Detect which cell encompasses the target text, then output its [X, Y] center coordinate. 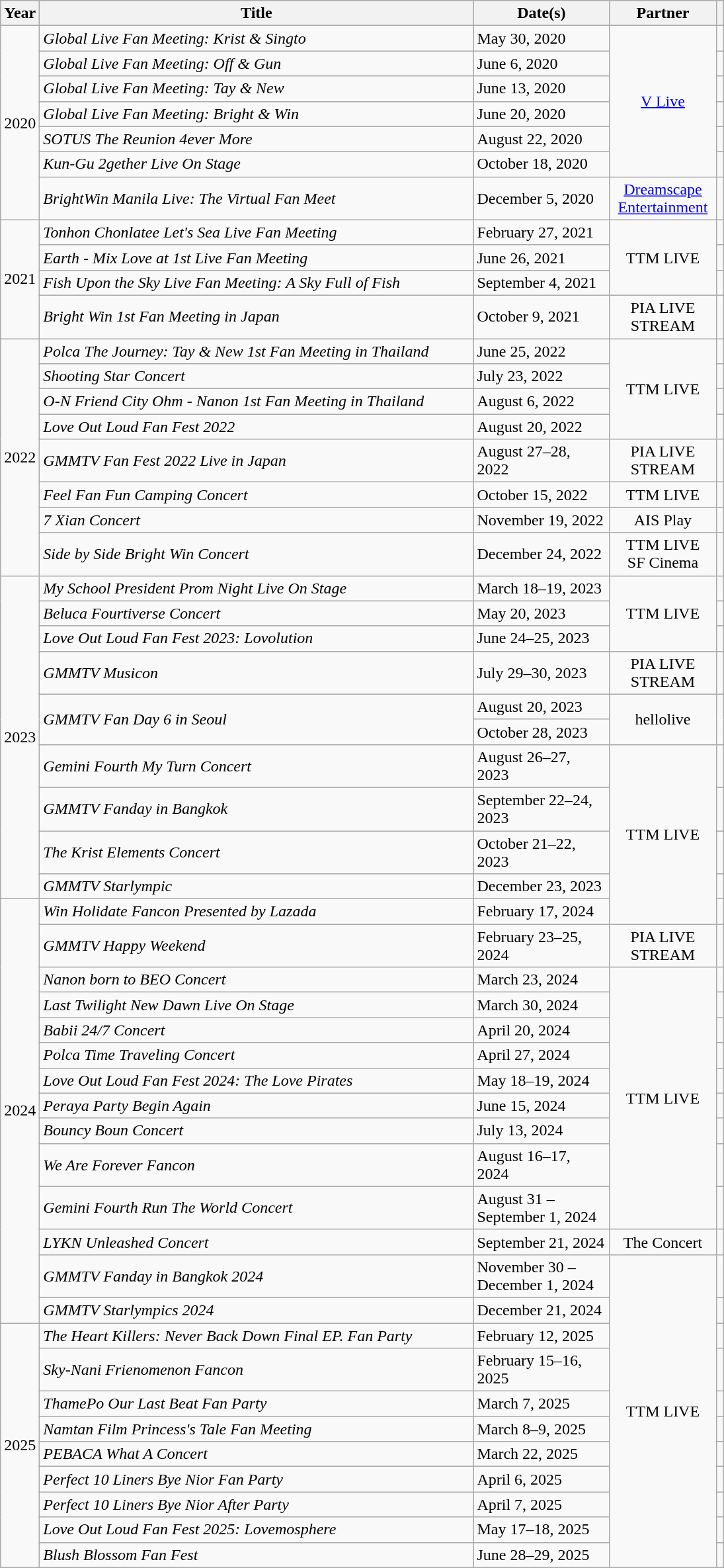
Partner [663, 13]
December 5, 2020 [542, 198]
October 9, 2021 [542, 316]
Sky-Nani Frienomenon Fancon [257, 1370]
April 20, 2024 [542, 1030]
Perfect 10 Liners Bye Nior Fan Party [257, 1479]
2023 [20, 737]
August 6, 2022 [542, 402]
April 7, 2025 [542, 1504]
LYKN Unleashed Concert [257, 1242]
March 22, 2025 [542, 1454]
Love Out Loud Fan Fest 2022 [257, 427]
December 21, 2024 [542, 1310]
Date(s) [542, 13]
Kun-Gu 2gether Live On Stage [257, 164]
Polca The Journey: Tay & New 1st Fan Meeting in Thailand [257, 351]
July 23, 2022 [542, 376]
Earth - Mix Love at 1st Live Fan Meeting [257, 257]
Polca Time Traveling Concert [257, 1055]
May 20, 2023 [542, 613]
Namtan Film Princess's Tale Fan Meeting [257, 1429]
Nanon born to BEO Concert [257, 980]
GMMTV Fanday in Bangkok 2024 [257, 1276]
April 27, 2024 [542, 1055]
Love Out Loud Fan Fest 2023: Lovolution [257, 638]
The Krist Elements Concert [257, 852]
Shooting Star Concert [257, 376]
Fish Upon the Sky Live Fan Meeting: A Sky Full of Fish [257, 283]
August 20, 2023 [542, 707]
The Heart Killers: Never Back Down Final EP. Fan Party [257, 1336]
September 4, 2021 [542, 283]
O-N Friend City Ohm - Nanon 1st Fan Meeting in Thailand [257, 402]
Global Live Fan Meeting: Bright & Win [257, 114]
Global Live Fan Meeting: Off & Gun [257, 64]
2021 [20, 279]
2020 [20, 123]
October 28, 2023 [542, 732]
February 17, 2024 [542, 912]
August 27–28, 2022 [542, 460]
Love Out Loud Fan Fest 2025: Lovemosphere [257, 1530]
May 17–18, 2025 [542, 1530]
February 27, 2021 [542, 232]
GMMTV Starlympics 2024 [257, 1310]
Babii 24/7 Concert [257, 1030]
GMMTV Fan Day 6 in Seoul [257, 719]
March 18–19, 2023 [542, 588]
Global Live Fan Meeting: Krist & Singto [257, 38]
Feel Fan Fun Camping Concert [257, 495]
August 22, 2020 [542, 139]
July 13, 2024 [542, 1131]
Peraya Party Begin Again [257, 1106]
Global Live Fan Meeting: Tay & New [257, 89]
Love Out Loud Fan Fest 2024: The Love Pirates [257, 1080]
Perfect 10 Liners Bye Nior After Party [257, 1504]
September 21, 2024 [542, 1242]
Blush Blossom Fan Fest [257, 1555]
Tonhon Chonlatee Let's Sea Live Fan Meeting [257, 232]
GMMTV Musicon [257, 672]
November 19, 2022 [542, 520]
November 30 – December 1, 2024 [542, 1276]
2025 [20, 1446]
Dreamscape Entertainment [663, 198]
Beluca Fourtiverse Concert [257, 613]
Win Holidate Fancon Presented by Lazada [257, 912]
Gemini Fourth Run The World Concert [257, 1208]
2024 [20, 1111]
October 15, 2022 [542, 495]
March 23, 2024 [542, 980]
Bright Win 1st Fan Meeting in Japan [257, 316]
GMMTV Starlympic [257, 887]
July 29–30, 2023 [542, 672]
2022 [20, 457]
SOTUS The Reunion 4ever More [257, 139]
BrightWin Manila Live: The Virtual Fan Meet [257, 198]
February 12, 2025 [542, 1336]
June 25, 2022 [542, 351]
V Live [663, 101]
May 18–19, 2024 [542, 1080]
June 20, 2020 [542, 114]
GMMTV Happy Weekend [257, 946]
December 23, 2023 [542, 887]
TTM LIVESF Cinema [663, 554]
My School President Prom Night Live On Stage [257, 588]
March 30, 2024 [542, 1005]
May 30, 2020 [542, 38]
August 16–17, 2024 [542, 1164]
GMMTV Fan Fest 2022 Live in Japan [257, 460]
October 18, 2020 [542, 164]
ThamePo Our Last Beat Fan Party [257, 1404]
June 24–25, 2023 [542, 638]
June 13, 2020 [542, 89]
April 6, 2025 [542, 1479]
August 26–27, 2023 [542, 766]
August 31 – September 1, 2024 [542, 1208]
September 22–24, 2023 [542, 808]
February 23–25, 2024 [542, 946]
March 8–9, 2025 [542, 1429]
December 24, 2022 [542, 554]
Side by Side Bright Win Concert [257, 554]
GMMTV Fanday in Bangkok [257, 808]
February 15–16, 2025 [542, 1370]
Bouncy Boun Concert [257, 1131]
The Concert [663, 1242]
June 28–29, 2025 [542, 1555]
June 15, 2024 [542, 1106]
We Are Forever Fancon [257, 1164]
March 7, 2025 [542, 1404]
August 20, 2022 [542, 427]
Last Twilight New Dawn Live On Stage [257, 1005]
Gemini Fourth My Turn Concert [257, 766]
hellolive [663, 719]
Year [20, 13]
October 21–22, 2023 [542, 852]
PEBACA What A Concert [257, 1454]
June 6, 2020 [542, 64]
June 26, 2021 [542, 257]
AIS Play [663, 520]
7 Xian Concert [257, 520]
Title [257, 13]
